Extract the (x, y) coordinate from the center of the cell holding the provided text.  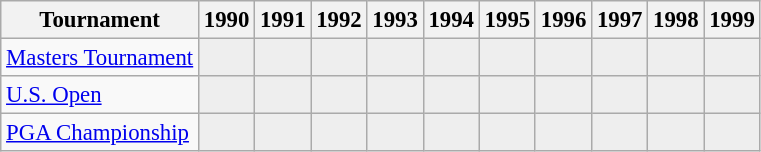
1998 (676, 20)
1990 (227, 20)
1997 (620, 20)
1992 (339, 20)
U.S. Open (100, 95)
1999 (732, 20)
1993 (395, 20)
1996 (563, 20)
1995 (507, 20)
Tournament (100, 20)
PGA Championship (100, 133)
1994 (451, 20)
1991 (283, 20)
Masters Tournament (100, 58)
